Provide the (x, y) coordinate of the cell's center where the given text is located.  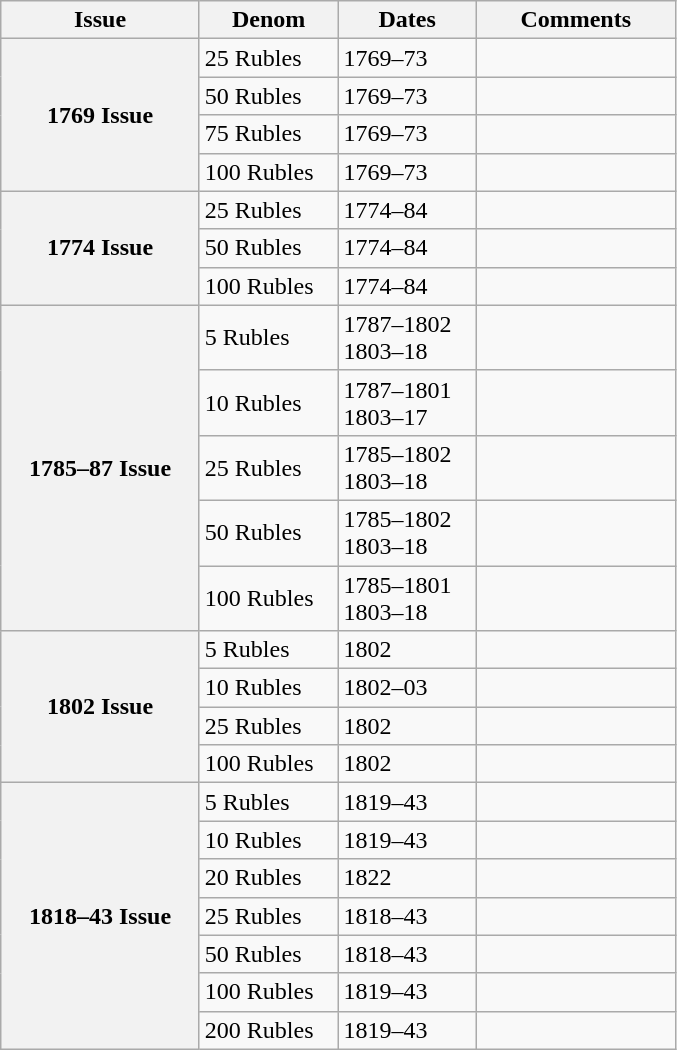
Issue (100, 20)
Denom (268, 20)
1802–03 (408, 688)
1774 Issue (100, 248)
1818–43 Issue (100, 916)
1785–18011803–18 (408, 598)
1785–87 Issue (100, 468)
75 Rubles (268, 134)
200 Rubles (268, 1030)
20 Rubles (268, 878)
1769 Issue (100, 115)
1802 Issue (100, 707)
1822 (408, 878)
1787–18021803–18 (408, 338)
Dates (408, 20)
1787–18011803–17 (408, 402)
Comments (576, 20)
